Capture the cell that displays the provided text and extract its [X, Y] central coordinate. 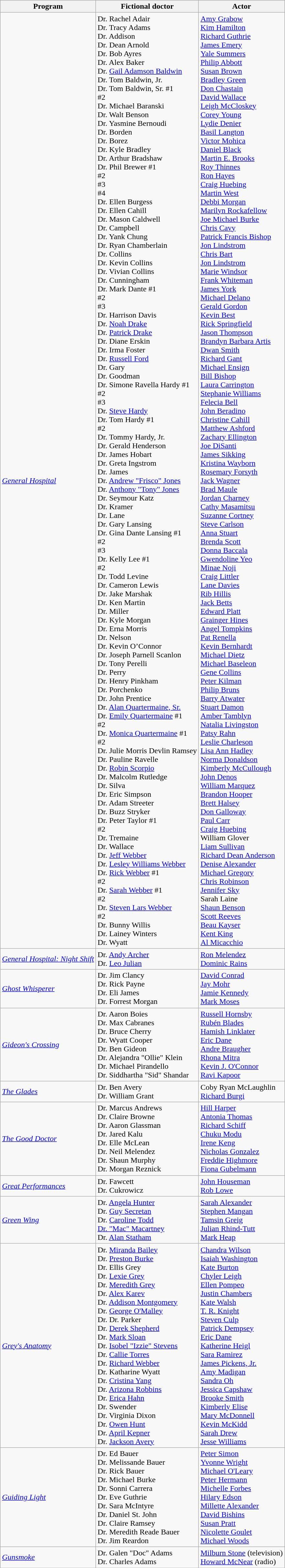
John HousemanRob Lowe [242, 1186]
Dr. Marcus AndrewsDr. Claire BrowneDr. Aaron GlassmanDr. Jared KaluDr. Elle McLeanDr. Neil MelendezDr. Shaun MurphyDr. Morgan Reznick [147, 1138]
The Good Doctor [48, 1138]
Dr. Andy ArcherDr. Leo Julian [147, 959]
The Glades [48, 1091]
Green Wing [48, 1220]
Milburn Stone (television)Howard McNear (radio) [242, 1557]
Gideon's Crossing [48, 1044]
Guiding Light [48, 1497]
Hill HarperAntonia ThomasRichard SchiffChuku ModuIrene KengNicholas GonzalezFreddie HighmoreFiona Gubelmann [242, 1138]
Great Performances [48, 1186]
Fictional doctor [147, 6]
Russell HornsbyRubén BladesHamish LinklaterEric DaneAndre BraugherRhona MitraKevin J. O'ConnorRavi Kapoor [242, 1044]
Dr. Ben AveryDr. William Grant [147, 1091]
Actor [242, 6]
General Hospital [48, 481]
Program [48, 6]
Dr. Galen "Doc" AdamsDr. Charles Adams [147, 1557]
Dr. FawcettDr. Cukrowicz [147, 1186]
Grey's Anatomy [48, 1345]
David ConradJay MohrJamie KennedyMark Moses [242, 989]
Dr. Jim ClancyDr. Rick PayneDr. Eli JamesDr. Forrest Morgan [147, 989]
Dr. Angela HunterDr. Guy SecretanDr. Caroline ToddDr. "Mac" MacartneyDr. Alan Statham [147, 1220]
General Hospital: Night Shift [48, 959]
Ron MelendezDominic Rains [242, 959]
Gunsmoke [48, 1557]
Coby Ryan McLaughlinRichard Burgi [242, 1091]
Ghost Whisperer [48, 989]
Sarah AlexanderStephen ManganTamsin GreigJulian Rhind-TuttMark Heap [242, 1220]
